Find where the given text appears and provide that cell's center as [x, y] coordinate. 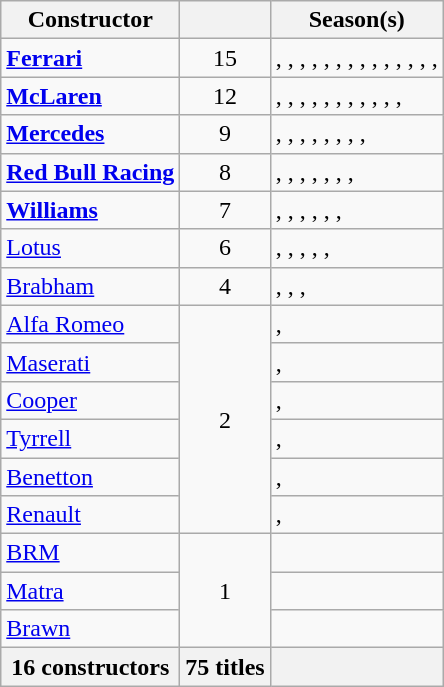
Mercedes [90, 134]
Constructor [90, 20]
4 [225, 286]
7 [225, 210]
8 [225, 172]
Benetton [90, 477]
BRM [90, 553]
Tyrrell [90, 438]
6 [225, 248]
, , , , , , , , [356, 134]
75 titles [225, 667]
Lotus [90, 248]
, , , , , , [356, 210]
1 [225, 591]
Ferrari [90, 58]
, , , , , , , , , , , , , , [356, 58]
15 [225, 58]
Season(s) [356, 20]
Cooper [90, 400]
2 [225, 419]
12 [225, 96]
16 constructors [90, 667]
Alfa Romeo [90, 324]
Maserati [90, 362]
, , , , , [356, 248]
Renault [90, 515]
Brabham [90, 286]
Brawn [90, 629]
, , , , , , , , , , , [356, 96]
Matra [90, 591]
McLaren [90, 96]
, , , [356, 286]
, , , , , , , [356, 172]
Red Bull Racing [90, 172]
Williams [90, 210]
9 [225, 134]
